Capture the cell that displays the provided text and extract its (X, Y) central coordinate. 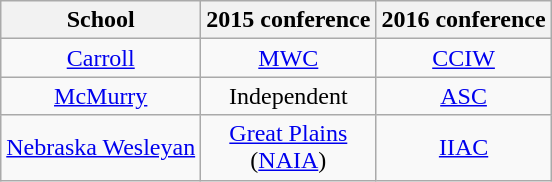
Great Plains(NAIA) (288, 148)
Carroll (101, 58)
McMurry (101, 96)
IIAC (464, 148)
2015 conference (288, 20)
Independent (288, 96)
School (101, 20)
ASC (464, 96)
Nebraska Wesleyan (101, 148)
CCIW (464, 58)
2016 conference (464, 20)
MWC (288, 58)
